Capture the cell that displays the provided text and extract its [x, y] central coordinate. 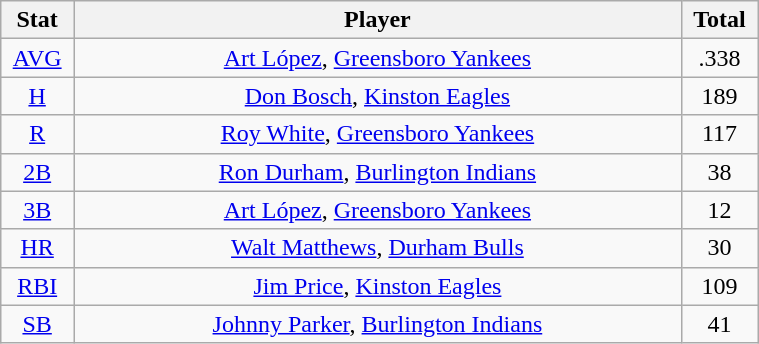
Johnny Parker, Burlington Indians [378, 324]
Stat [38, 20]
HR [38, 248]
.338 [719, 58]
Don Bosch, Kinston Eagles [378, 96]
RBI [38, 286]
38 [719, 172]
117 [719, 134]
Player [378, 20]
Total [719, 20]
3B [38, 210]
Ron Durham, Burlington Indians [378, 172]
41 [719, 324]
Jim Price, Kinston Eagles [378, 286]
SB [38, 324]
12 [719, 210]
30 [719, 248]
109 [719, 286]
2B [38, 172]
Walt Matthews, Durham Bulls [378, 248]
R [38, 134]
Roy White, Greensboro Yankees [378, 134]
189 [719, 96]
AVG [38, 58]
H [38, 96]
